Output the (X, Y) coordinate of the center of the cell containing the given text.  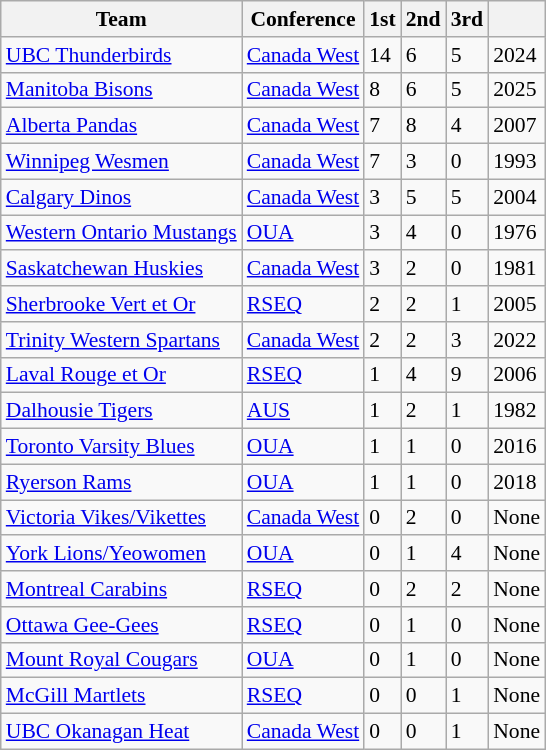
1981 (516, 269)
1982 (516, 411)
Sherbrooke Vert et Or (122, 304)
Saskatchewan Huskies (122, 269)
UBC Okanagan Heat (122, 732)
Ottawa Gee-Gees (122, 625)
2022 (516, 340)
1976 (516, 233)
1st (382, 19)
3rd (468, 19)
UBC Thunderbirds (122, 55)
Victoria Vikes/Vikettes (122, 518)
14 (382, 55)
Calgary Dinos (122, 197)
Team (122, 19)
Mount Royal Cougars (122, 660)
2007 (516, 126)
1993 (516, 162)
Alberta Pandas (122, 126)
Conference (303, 19)
AUS (303, 411)
Western Ontario Mustangs (122, 233)
McGill Martlets (122, 696)
Ryerson Rams (122, 482)
Dalhousie Tigers (122, 411)
9 (468, 375)
2004 (516, 197)
Winnipeg Wesmen (122, 162)
2024 (516, 55)
Laval Rouge et Or (122, 375)
Toronto Varsity Blues (122, 447)
2018 (516, 482)
Manitoba Bisons (122, 90)
2nd (424, 19)
Trinity Western Spartans (122, 340)
Montreal Carabins (122, 589)
York Lions/Yeowomen (122, 554)
2005 (516, 304)
2016 (516, 447)
2025 (516, 90)
2006 (516, 375)
